Pinpoint the cell where the given text exists, returning its [x, y] midpoint coordinate. 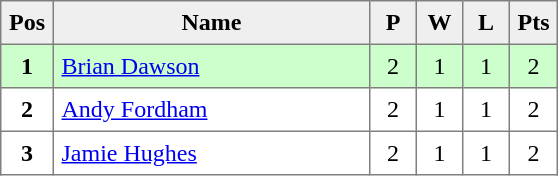
3 [27, 153]
Brian Dawson [211, 66]
L [486, 23]
Jamie Hughes [211, 153]
Pts [533, 23]
Name [211, 23]
Pos [27, 23]
Andy Fordham [211, 110]
P [393, 23]
W [439, 23]
